Find where the given text appears and provide that cell's center as (X, Y) coordinate. 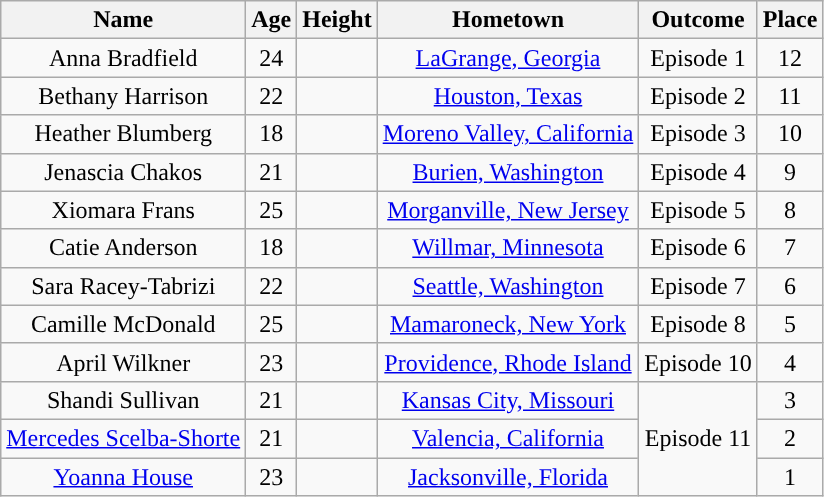
Episode 2 (698, 96)
Episode 10 (698, 362)
Moreno Valley, California (508, 134)
7 (790, 248)
Episode 6 (698, 248)
2 (790, 438)
Yoanna House (124, 477)
11 (790, 96)
Xiomara Frans (124, 210)
6 (790, 286)
Sara Racey-Tabrizi (124, 286)
Heather Blumberg (124, 134)
Place (790, 20)
Hometown (508, 20)
Catie Anderson (124, 248)
10 (790, 134)
Age (272, 20)
Episode 5 (698, 210)
Jacksonville, Florida (508, 477)
Mamaroneck, New York (508, 324)
1 (790, 477)
Willmar, Minnesota (508, 248)
Name (124, 20)
Shandi Sullivan (124, 400)
Burien, Washington (508, 172)
Morganville, New Jersey (508, 210)
Outcome (698, 20)
Houston, Texas (508, 96)
LaGrange, Georgia (508, 58)
3 (790, 400)
8 (790, 210)
Seattle, Washington (508, 286)
Episode 4 (698, 172)
Episode 3 (698, 134)
Bethany Harrison (124, 96)
Mercedes Scelba-Shorte (124, 438)
Providence, Rhode Island (508, 362)
Episode 7 (698, 286)
Episode 1 (698, 58)
24 (272, 58)
April Wilkner (124, 362)
4 (790, 362)
5 (790, 324)
Episode 11 (698, 438)
12 (790, 58)
Height (337, 20)
Anna Bradfield (124, 58)
Valencia, California (508, 438)
9 (790, 172)
Camille McDonald (124, 324)
Kansas City, Missouri (508, 400)
Episode 8 (698, 324)
Jenascia Chakos (124, 172)
